Locate the cell with the specified text and output its [X, Y] center coordinate. 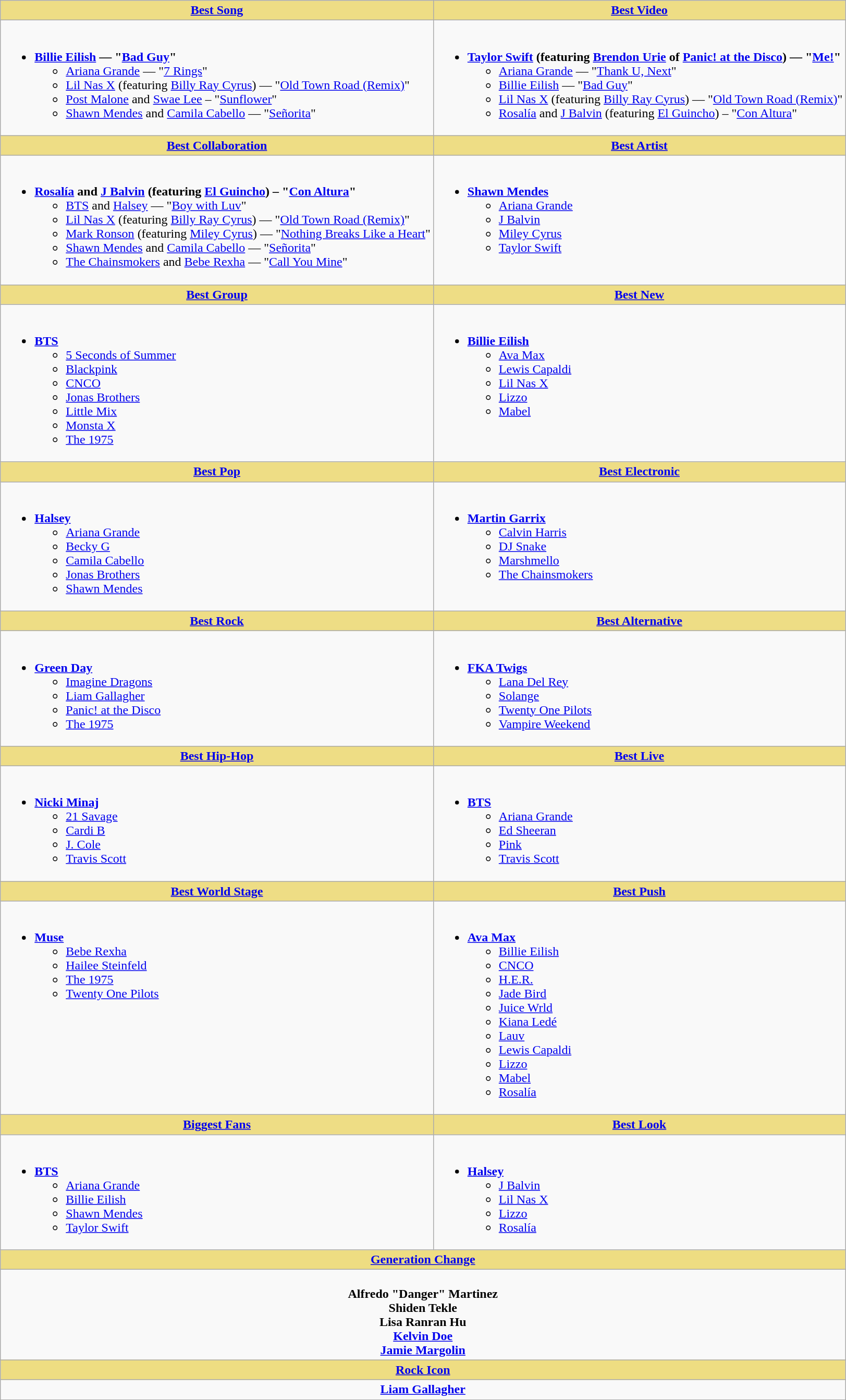
Best New [639, 294]
Best Group [217, 294]
Best Rock [217, 621]
Best World Stage [217, 891]
Best Pop [217, 472]
Rock Icon [423, 1370]
Ava MaxBillie EilishCNCOH.E.R.Jade BirdJuice WrldKiana LedéLauvLewis CapaldiLizzoMabelRosalía [639, 1008]
Liam Gallagher [423, 1390]
Best Live [639, 756]
BTS5 Seconds of SummerBlackpinkCNCOJonas BrothersLittle MixMonsta XThe 1975 [217, 383]
Best Alternative [639, 621]
FKA TwigsLana Del ReySolangeTwenty One PilotsVampire Weekend [639, 688]
BTSAriana GrandeBillie EilishShawn MendesTaylor Swift [217, 1193]
Best Artist [639, 145]
Best Hip-Hop [217, 756]
Best Look [639, 1125]
Best Electronic [639, 472]
Best Video [639, 10]
Green DayImagine DragonsLiam GallagherPanic! at the DiscoThe 1975 [217, 688]
Biggest Fans [217, 1125]
Best Push [639, 891]
Shawn MendesAriana GrandeJ BalvinMiley CyrusTaylor Swift [639, 220]
Alfredo "Danger" Martinez Shiden Tekle Lisa Ranran Hu Kelvin Doe Jamie Margolin [423, 1315]
Best Collaboration [217, 145]
HalseyJ BalvinLil Nas XLizzoRosalía [639, 1193]
HalseyAriana GrandeBecky GCamila CabelloJonas BrothersShawn Mendes [217, 546]
Best Song [217, 10]
BTSAriana GrandeEd SheeranPinkTravis Scott [639, 824]
Martin GarrixCalvin HarrisDJ SnakeMarshmelloThe Chainsmokers [639, 546]
Nicki Minaj21 SavageCardi BJ. ColeTravis Scott [217, 824]
Billie EilishAva MaxLewis CapaldiLil Nas XLizzoMabel [639, 383]
Generation Change [423, 1260]
MuseBebe RexhaHailee SteinfeldThe 1975Twenty One Pilots [217, 1008]
